Return [X, Y] of the center of cell containing provided text 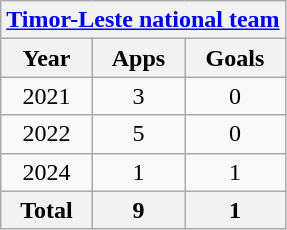
9 [138, 210]
3 [138, 96]
2024 [46, 172]
Total [46, 210]
5 [138, 134]
Timor-Leste national team [143, 20]
Year [46, 58]
2021 [46, 96]
Apps [138, 58]
2022 [46, 134]
Goals [235, 58]
